Search for the cell housing the specified text and yield its [X, Y] center coordinate. 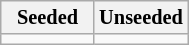
Unseeded [141, 17]
Seeded [48, 17]
